Detect which cell encompasses the target text, then output its (X, Y) center coordinate. 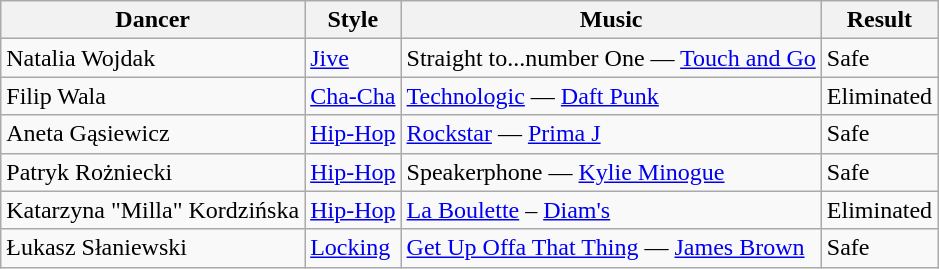
Łukasz Słaniewski (153, 248)
Straight to...number One — Touch and Go (611, 58)
Aneta Gąsiewicz (153, 134)
Katarzyna "Milla" Kordzińska (153, 210)
Speakerphone — Kylie Minogue (611, 172)
Result (879, 20)
La Boulette – Diam's (611, 210)
Dancer (153, 20)
Cha-Cha (353, 96)
Get Up Offa That Thing — James Brown (611, 248)
Rockstar — Prima J (611, 134)
Natalia Wojdak (153, 58)
Filip Wala (153, 96)
Music (611, 20)
Patryk Rożniecki (153, 172)
Jive (353, 58)
Locking (353, 248)
Technologic — Daft Punk (611, 96)
Style (353, 20)
